Return the (x, y) coordinate for the center point of the cell that contains the specified text.  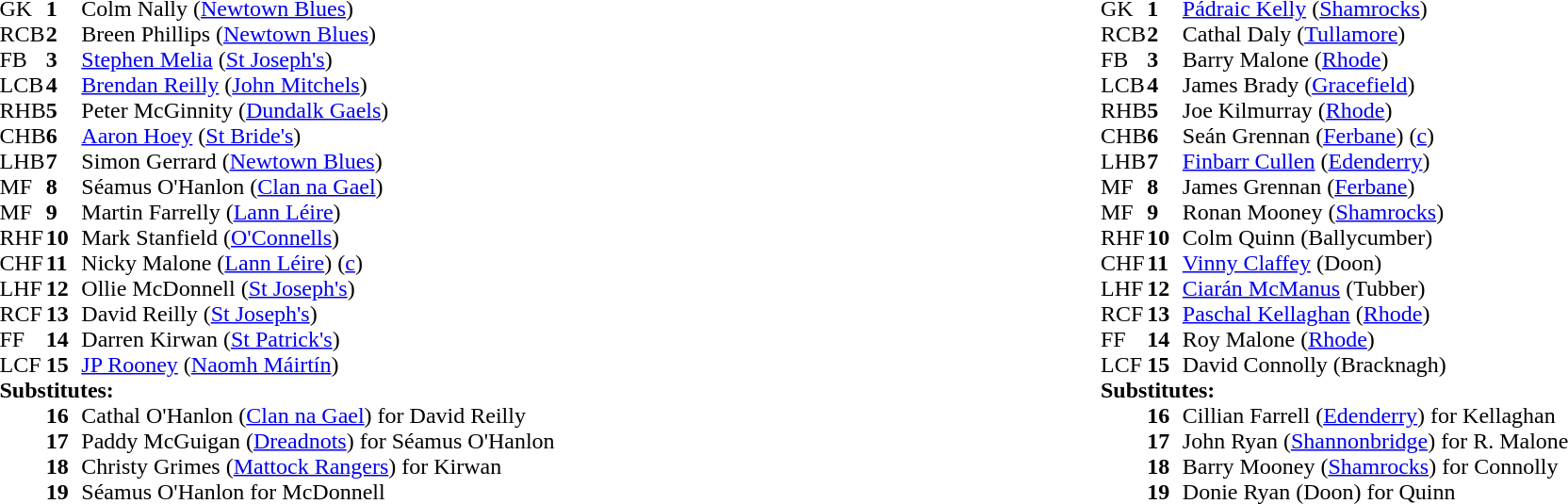
Stephen Melia (St Joseph's) (318, 60)
Aaron Hoey (St Bride's) (318, 136)
Peter McGinnity (Dundalk Gaels) (318, 111)
Séamus O'Hanlon for McDonnell (318, 492)
Simon Gerrard (Newtown Blues) (318, 162)
Christy Grimes (Mattock Rangers) for Kirwan (318, 467)
Paddy McGuigan (Dreadnots) for Séamus O'Hanlon (318, 441)
Ollie McDonnell (St Joseph's) (318, 288)
Cathal O'Hanlon (Clan na Gael) for David Reilly (318, 416)
Brendan Reilly (John Mitchels) (318, 85)
Mark Stanfield (O'Connells) (318, 237)
Breen Phillips (Newtown Blues) (318, 34)
Martin Farrelly (Lann Léire) (318, 213)
Nicky Malone (Lann Léire) (c) (318, 264)
Séamus O'Hanlon (Clan na Gael) (318, 187)
Darren Kirwan (St Patrick's) (318, 339)
JP Rooney (Naomh Máirtín) (318, 366)
David Reilly (St Joseph's) (318, 315)
